From the cell containing the given text, extract its center point as [x, y] coordinate. 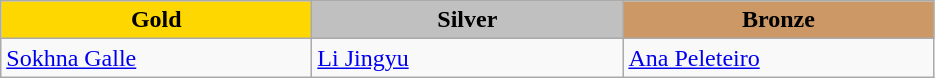
Bronze [778, 20]
Gold [156, 20]
Ana Peleteiro [778, 58]
Li Jingyu [468, 58]
Silver [468, 20]
Sokhna Galle [156, 58]
